Locate the cell with the specified text and output its (x, y) center coordinate. 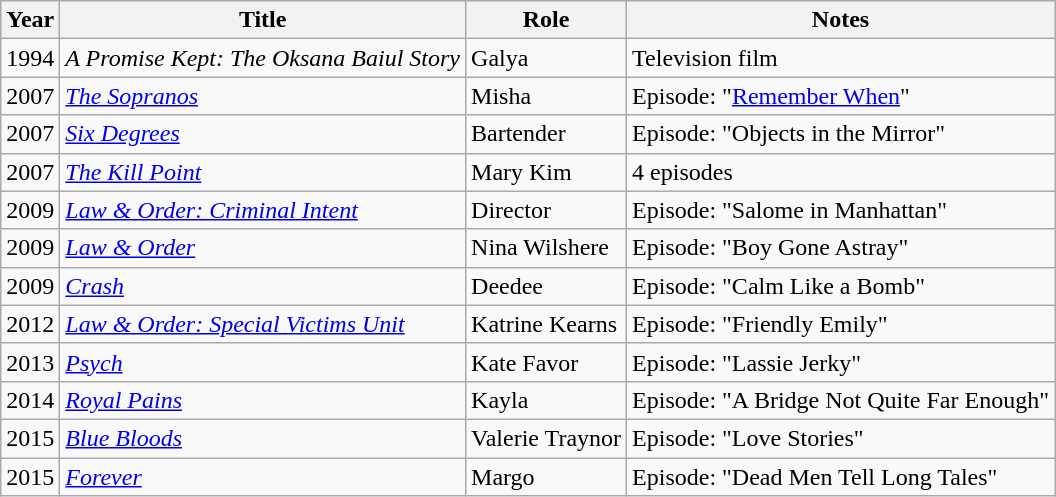
Kayla (546, 400)
Role (546, 20)
Episode: "Boy Gone Astray" (841, 248)
Law & Order: Criminal Intent (263, 210)
Kate Favor (546, 362)
Margo (546, 477)
Mary Kim (546, 172)
The Sopranos (263, 96)
Katrine Kearns (546, 324)
Psych (263, 362)
The Kill Point (263, 172)
Misha (546, 96)
Valerie Traynor (546, 438)
Director (546, 210)
Nina Wilshere (546, 248)
1994 (30, 58)
Bartender (546, 134)
Law & Order: Special Victims Unit (263, 324)
Law & Order (263, 248)
Galya (546, 58)
Forever (263, 477)
A Promise Kept: The Oksana Baiul Story (263, 58)
Episode: "Calm Like a Bomb" (841, 286)
Royal Pains (263, 400)
Television film (841, 58)
Title (263, 20)
Deedee (546, 286)
Episode: "Love Stories" (841, 438)
4 episodes (841, 172)
Episode: "Lassie Jerky" (841, 362)
Notes (841, 20)
Year (30, 20)
Episode: "Dead Men Tell Long Tales" (841, 477)
Blue Bloods (263, 438)
Six Degrees (263, 134)
2014 (30, 400)
2012 (30, 324)
Episode: "A Bridge Not Quite Far Enough" (841, 400)
Episode: "Objects in the Mirror" (841, 134)
Episode: "Remember When" (841, 96)
2013 (30, 362)
Crash (263, 286)
Episode: "Salome in Manhattan" (841, 210)
Episode: "Friendly Emily" (841, 324)
